Detect which cell encompasses the target text, then output its (x, y) center coordinate. 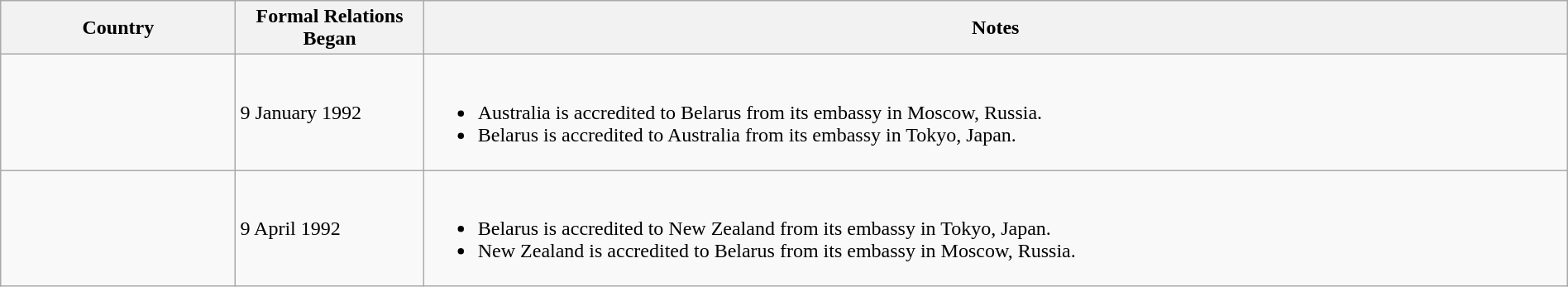
9 April 1992 (329, 228)
Country (118, 28)
9 January 1992 (329, 112)
Formal Relations Began (329, 28)
Belarus is accredited to New Zealand from its embassy in Tokyo, Japan.New Zealand is accredited to Belarus from its embassy in Moscow, Russia. (996, 228)
Notes (996, 28)
Australia is accredited to Belarus from its embassy in Moscow, Russia.Belarus is accredited to Australia from its embassy in Tokyo, Japan. (996, 112)
